Detect which cell encompasses the target text, then output its (X, Y) center coordinate. 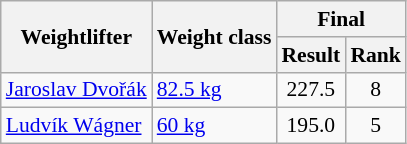
Final (340, 19)
Rank (376, 55)
Jaroslav Dvořák (76, 90)
Ludvík Wágner (76, 126)
Weightlifter (76, 36)
195.0 (310, 126)
227.5 (310, 90)
60 kg (214, 126)
5 (376, 126)
8 (376, 90)
Result (310, 55)
82.5 kg (214, 90)
Weight class (214, 36)
